Return the (x, y) coordinate for the center point of the cell that contains the specified text.  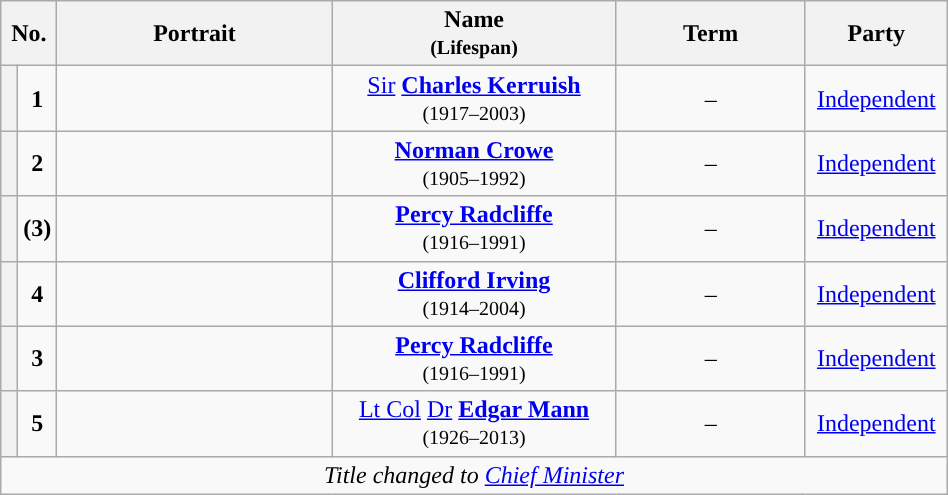
1 (38, 98)
Party (876, 34)
Term (710, 34)
No. (29, 34)
Clifford Irving(1914–2004) (474, 294)
5 (38, 424)
3 (38, 358)
2 (38, 164)
(3) (38, 228)
Sir Charles Kerruish(1917–2003) (474, 98)
Lt Col Dr Edgar Mann(1926–2013) (474, 424)
Norman Crowe(1905–1992) (474, 164)
Name(Lifespan) (474, 34)
Portrait (194, 34)
4 (38, 294)
Title changed to Chief Minister (474, 475)
